Determine the [X, Y] coordinate at the center of the cell enclosing the given text.  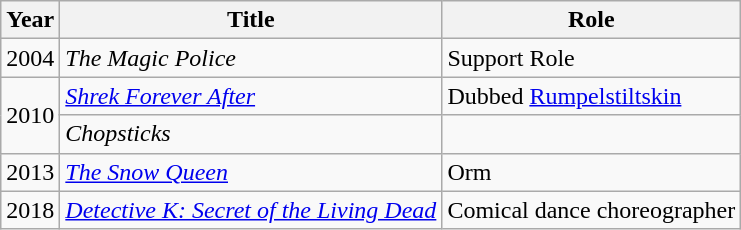
Year [30, 20]
Title [251, 20]
Orm [592, 172]
2018 [30, 210]
The Magic Police [251, 58]
Shrek Forever After [251, 96]
Role [592, 20]
Dubbed Rumpelstiltskin [592, 96]
2013 [30, 172]
2004 [30, 58]
2010 [30, 115]
Support Role [592, 58]
The Snow Queen [251, 172]
Comical dance choreographer [592, 210]
Chopsticks [251, 134]
Detective K: Secret of the Living Dead [251, 210]
